Find where the given text appears and provide that cell's center as [X, Y] coordinate. 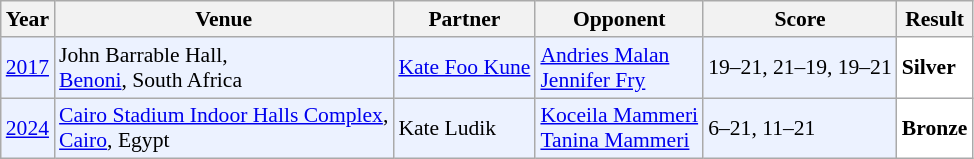
Bronze [935, 128]
Partner [464, 19]
2024 [28, 128]
Cairo Stadium Indoor Halls Complex,Cairo, Egypt [224, 128]
Result [935, 19]
Kate Foo Kune [464, 68]
Score [800, 19]
Venue [224, 19]
2017 [28, 68]
Year [28, 19]
Kate Ludik [464, 128]
Koceila Mammeri Tanina Mammeri [619, 128]
19–21, 21–19, 19–21 [800, 68]
John Barrable Hall,Benoni, South Africa [224, 68]
Andries Malan Jennifer Fry [619, 68]
Silver [935, 68]
6–21, 11–21 [800, 128]
Opponent [619, 19]
